Return [x, y] of the center of cell containing provided text 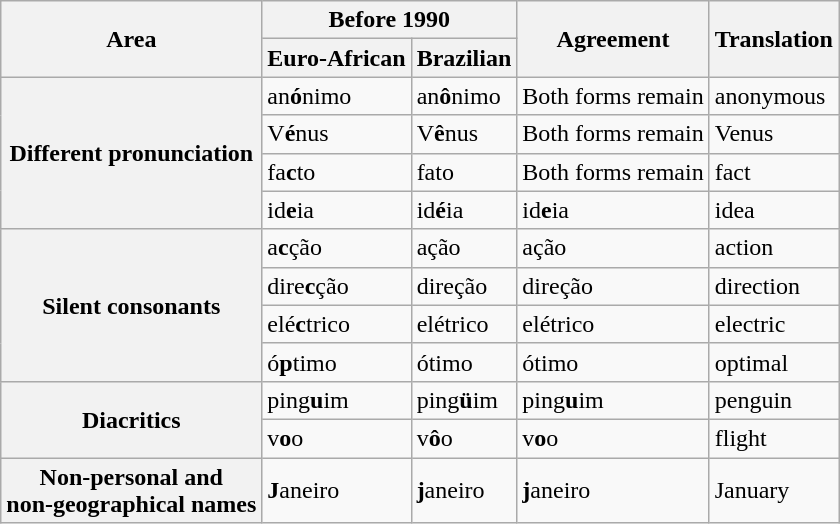
January [774, 490]
anonymous [774, 96]
action [774, 248]
acção [336, 248]
Vênus [464, 134]
Brazilian [464, 58]
pingüim [464, 400]
idéia [464, 210]
anónimo [336, 96]
facto [336, 172]
direction [774, 286]
Vénus [336, 134]
idea [774, 210]
Venus [774, 134]
Euro-African [336, 58]
Translation [774, 39]
Diacritics [132, 419]
Area [132, 39]
eléctrico [336, 324]
vôo [464, 438]
electric [774, 324]
direcção [336, 286]
optimal [774, 362]
penguin [774, 400]
Agreement [613, 39]
Janeiro [336, 490]
óptimo [336, 362]
Non-personal andnon-geographical names [132, 490]
Before 1990 [390, 20]
anônimo [464, 96]
Different pronunciation [132, 153]
fact [774, 172]
flight [774, 438]
fato [464, 172]
Silent consonants [132, 305]
